For the text-containing cell, return its midpoint in (X, Y) coordinate format. 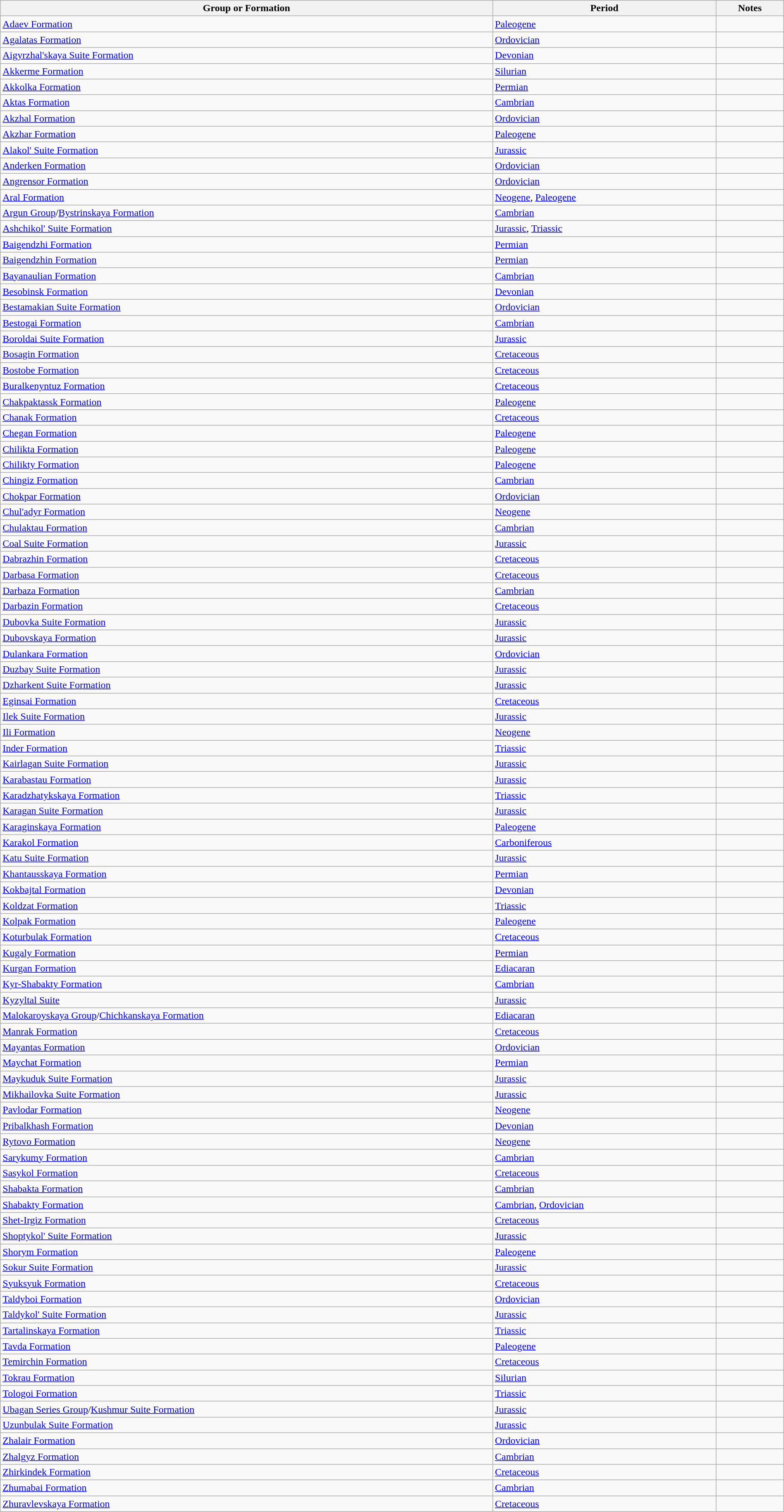
Rytovo Formation (246, 1141)
Neogene, Paleogene (605, 197)
Chegan Formation (246, 433)
Koturbulak Formation (246, 937)
Adaev Formation (246, 24)
Kurgan Formation (246, 969)
Aral Formation (246, 197)
Tartalinskaya Formation (246, 1330)
Alakol' Suite Formation (246, 150)
Shabakty Formation (246, 1205)
Manrak Formation (246, 1031)
Aktas Formation (246, 103)
Kokbajtal Formation (246, 890)
Khantausskaya Formation (246, 874)
Darbasa Formation (246, 575)
Karagan Suite Formation (246, 811)
Temirchin Formation (246, 1362)
Shoptykol' Suite Formation (246, 1236)
Sasykol Formation (246, 1173)
Chokpar Formation (246, 496)
Aigyrzhal'skaya Suite Formation (246, 55)
Chingiz Formation (246, 481)
Zhalair Formation (246, 1440)
Ili Formation (246, 732)
Boroldai Suite Formation (246, 339)
Ilek Suite Formation (246, 717)
Period (605, 8)
Cambrian, Ordovician (605, 1205)
Baigendzhin Formation (246, 260)
Angrensor Formation (246, 181)
Besobinsk Formation (246, 292)
Akzhar Formation (246, 134)
Pavlodar Formation (246, 1110)
Buralkenyntuz Formation (246, 386)
Coal Suite Formation (246, 543)
Dubovskaya Formation (246, 638)
Kugaly Formation (246, 952)
Katu Suite Formation (246, 858)
Kairlagan Suite Formation (246, 764)
Dabrazhin Formation (246, 559)
Shet-Irgiz Formation (246, 1220)
Syuksyuk Formation (246, 1283)
Sarykumy Formation (246, 1157)
Bestogai Formation (246, 323)
Carboniferous (605, 842)
Shabakta Formation (246, 1189)
Shorym Formation (246, 1252)
Darbaza Formation (246, 591)
Akkerme Formation (246, 71)
Ubagan Series Group/Kushmur Suite Formation (246, 1409)
Chilikta Formation (246, 449)
Chilikty Formation (246, 465)
Sokur Suite Formation (246, 1268)
Malokaroyskaya Group/Chichkanskaya Formation (246, 1016)
Pribalkhash Formation (246, 1126)
Baigendzhi Formation (246, 244)
Mikhailovka Suite Formation (246, 1094)
Mayantas Formation (246, 1047)
Zhalgyz Formation (246, 1456)
Darbazin Formation (246, 606)
Karadzhatykskaya Formation (246, 795)
Dubovka Suite Formation (246, 622)
Taldykol' Suite Formation (246, 1315)
Karaginskaya Formation (246, 827)
Eginsai Formation (246, 701)
Argun Group/Bystrinskaya Formation (246, 213)
Zhuravlevskaya Formation (246, 1504)
Tokrau Formation (246, 1378)
Duzbay Suite Formation (246, 669)
Chakpaktassk Formation (246, 402)
Agalatas Formation (246, 40)
Kolpak Formation (246, 921)
Group or Formation (246, 8)
Chul'adyr Formation (246, 512)
Dzharkent Suite Formation (246, 685)
Inder Formation (246, 748)
Koldzat Formation (246, 905)
Karakol Formation (246, 842)
Chanak Formation (246, 417)
Akzhal Formation (246, 118)
Maychat Formation (246, 1063)
Zhumabai Formation (246, 1488)
Maykuduk Suite Formation (246, 1079)
Uzunbulak Suite Formation (246, 1425)
Ashchikol' Suite Formation (246, 229)
Zhirkindek Formation (246, 1472)
Anderken Formation (246, 165)
Tologoi Formation (246, 1393)
Karabastau Formation (246, 780)
Kyzyltal Suite (246, 1000)
Jurassic, Triassic (605, 229)
Akkolka Formation (246, 87)
Bosagin Formation (246, 354)
Bostobe Formation (246, 370)
Notes (750, 8)
Kyr-Shabakty Formation (246, 984)
Dulankara Formation (246, 653)
Bayanaulian Formation (246, 276)
Taldyboi Formation (246, 1299)
Bestamakian Suite Formation (246, 307)
Tavda Formation (246, 1346)
Chulaktau Formation (246, 528)
